Return (X, Y) of the center of cell containing provided text 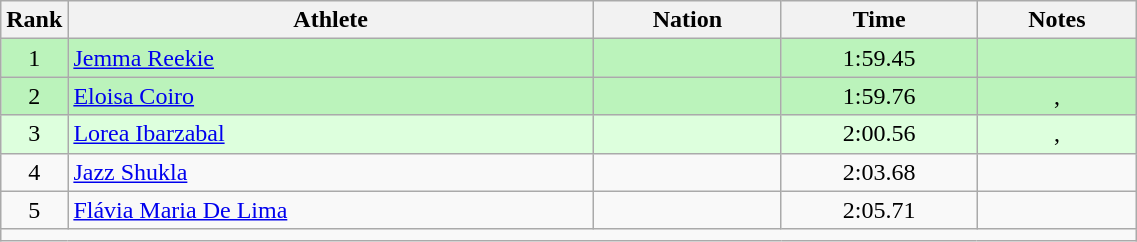
4 (34, 172)
Flávia Maria De Lima (331, 210)
Jazz Shukla (331, 172)
Rank (34, 20)
Time (879, 20)
Lorea Ibarzabal (331, 134)
Jemma Reekie (331, 58)
Nation (688, 20)
Athlete (331, 20)
2 (34, 96)
5 (34, 210)
2:00.56 (879, 134)
Notes (1057, 20)
1 (34, 58)
1:59.45 (879, 58)
Eloisa Coiro (331, 96)
1:59.76 (879, 96)
2:05.71 (879, 210)
2:03.68 (879, 172)
3 (34, 134)
